Return the [X, Y] coordinate for the center point of the cell that contains the specified text.  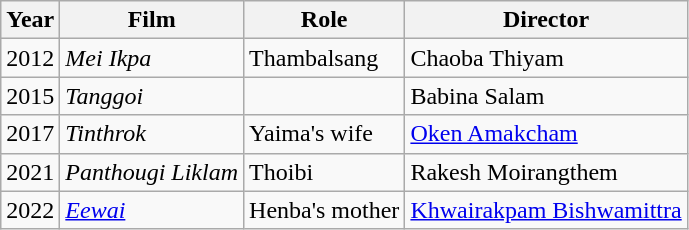
Thoibi [324, 172]
Mei Ikpa [152, 58]
Thambalsang [324, 58]
Rakesh Moirangthem [546, 172]
Tanggoi [152, 96]
Khwairakpam Bishwamittra [546, 210]
Panthougi Liklam [152, 172]
2015 [30, 96]
Film [152, 20]
Eewai [152, 210]
2021 [30, 172]
Yaima's wife [324, 134]
Director [546, 20]
Oken Amakcham [546, 134]
2017 [30, 134]
Babina Salam [546, 96]
Henba's mother [324, 210]
Year [30, 20]
2022 [30, 210]
Chaoba Thiyam [546, 58]
2012 [30, 58]
Role [324, 20]
Tinthrok [152, 134]
